Provide the [X, Y] coordinate of the cell's center where the given text is located.  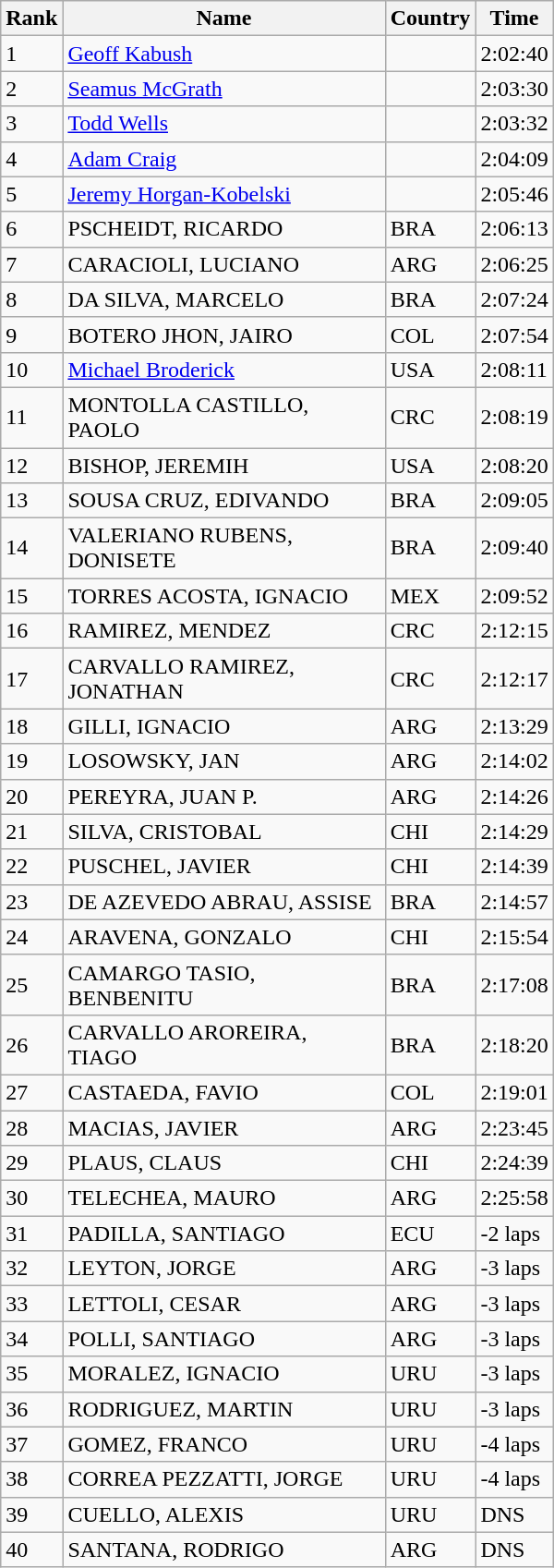
SILVA, CRISTOBAL [223, 832]
2:13:29 [514, 726]
2:14:39 [514, 867]
2:14:29 [514, 832]
12 [31, 465]
MORALEZ, IGNACIO [223, 1374]
23 [31, 902]
RODRIGUEZ, MARTIN [223, 1409]
2:05:46 [514, 194]
2:25:58 [514, 1198]
19 [31, 761]
2:12:15 [514, 631]
CORREA PEZZATTI, JORGE [223, 1479]
CARVALLO RAMIREZ, JONATHAN [223, 678]
ARAVENA, GONZALO [223, 937]
3 [31, 124]
CAMARGO TASIO, BENBENITU [223, 985]
2:06:13 [514, 229]
LOSOWSKY, JAN [223, 761]
2:08:19 [514, 418]
2:02:40 [514, 54]
40 [31, 1550]
2:14:02 [514, 761]
36 [31, 1409]
Rank [31, 18]
2:14:26 [514, 796]
1 [31, 54]
MEX [430, 596]
-2 laps [514, 1234]
2:07:54 [514, 334]
SOUSA CRUZ, EDIVANDO [223, 501]
Adam Craig [223, 159]
Time [514, 18]
2:08:20 [514, 465]
DE AZEVEDO ABRAU, ASSISE [223, 902]
28 [31, 1128]
PUSCHEL, JAVIER [223, 867]
29 [31, 1163]
15 [31, 596]
PEREYRA, JUAN P. [223, 796]
37 [31, 1444]
Country [430, 18]
24 [31, 937]
2:06:25 [514, 264]
2:19:01 [514, 1092]
22 [31, 867]
LETTOLI, CESAR [223, 1304]
LEYTON, JORGE [223, 1269]
6 [31, 229]
27 [31, 1092]
CARVALLO AROREIRA, TIAGO [223, 1044]
35 [31, 1374]
9 [31, 334]
2:08:11 [514, 370]
Todd Wells [223, 124]
POLLI, SANTIAGO [223, 1339]
30 [31, 1198]
ECU [430, 1234]
10 [31, 370]
17 [31, 678]
2:04:09 [514, 159]
2:03:30 [514, 89]
4 [31, 159]
MACIAS, JAVIER [223, 1128]
Geoff Kabush [223, 54]
RAMIREZ, MENDEZ [223, 631]
31 [31, 1234]
39 [31, 1514]
16 [31, 631]
DA SILVA, MARCELO [223, 299]
8 [31, 299]
33 [31, 1304]
25 [31, 985]
TORRES ACOSTA, IGNACIO [223, 596]
MONTOLLA CASTILLO, PAOLO [223, 418]
5 [31, 194]
2:15:54 [514, 937]
2:07:24 [514, 299]
13 [31, 501]
GOMEZ, FRANCO [223, 1444]
TELECHEA, MAURO [223, 1198]
26 [31, 1044]
PADILLA, SANTIAGO [223, 1234]
2 [31, 89]
14 [31, 549]
11 [31, 418]
PSCHEIDT, RICARDO [223, 229]
CUELLO, ALEXIS [223, 1514]
2:23:45 [514, 1128]
SANTANA, RODRIGO [223, 1550]
CARACIOLI, LUCIANO [223, 264]
CASTAEDA, FAVIO [223, 1092]
21 [31, 832]
2:17:08 [514, 985]
34 [31, 1339]
2:24:39 [514, 1163]
Seamus McGrath [223, 89]
2:14:57 [514, 902]
VALERIANO RUBENS, DONISETE [223, 549]
18 [31, 726]
GILLI, IGNACIO [223, 726]
7 [31, 264]
Jeremy Horgan-Kobelski [223, 194]
20 [31, 796]
2:18:20 [514, 1044]
2:09:52 [514, 596]
BISHOP, JEREMIH [223, 465]
Name [223, 18]
2:09:05 [514, 501]
32 [31, 1269]
PLAUS, CLAUS [223, 1163]
38 [31, 1479]
2:03:32 [514, 124]
2:09:40 [514, 549]
Michael Broderick [223, 370]
2:12:17 [514, 678]
BOTERO JHON, JAIRO [223, 334]
